Pinpoint the cell where the given text exists, returning its [x, y] midpoint coordinate. 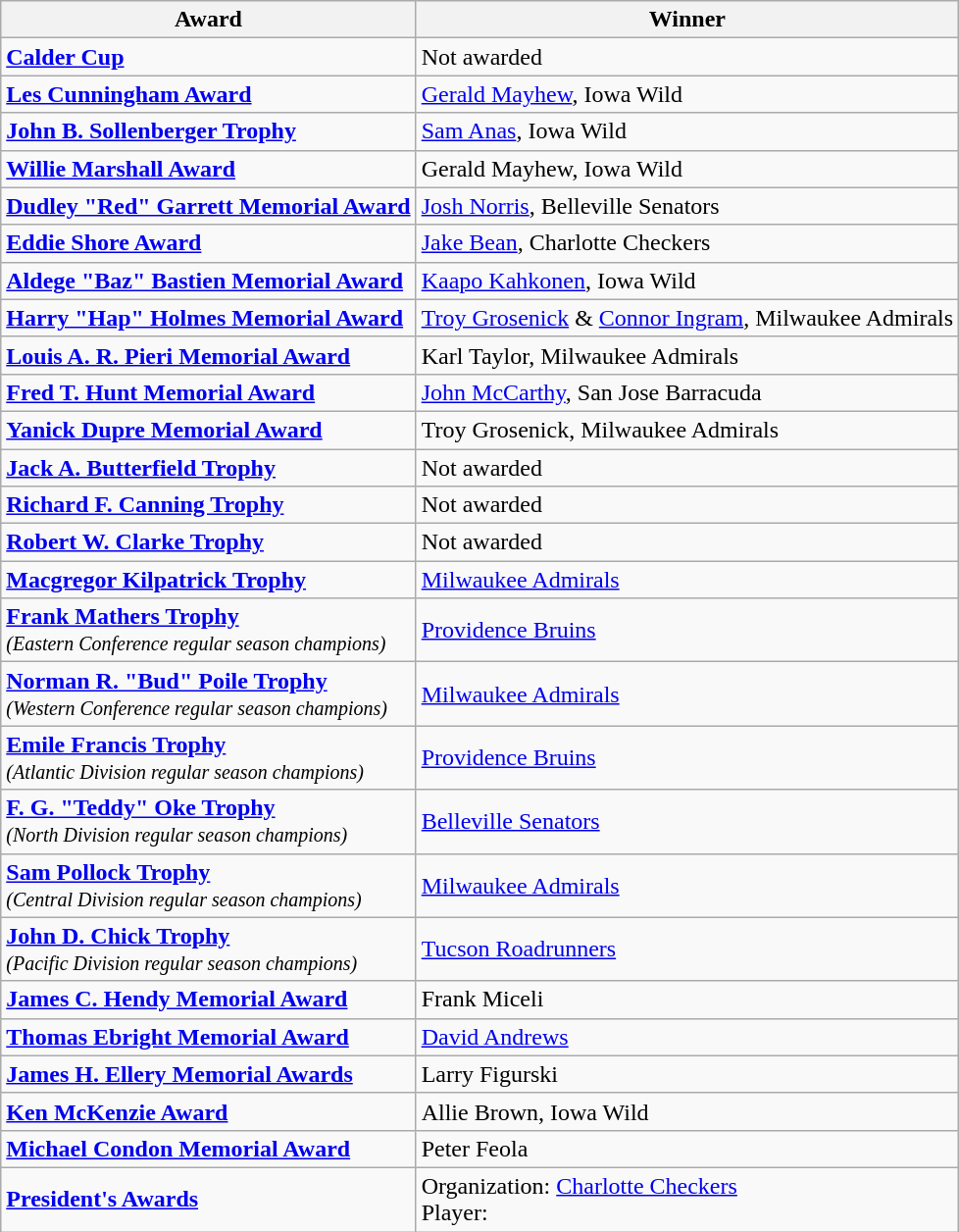
Frank Miceli [686, 1000]
Kaapo Kahkonen, Iowa Wild [686, 281]
Ken McKenzie Award [208, 1111]
Thomas Ebright Memorial Award [208, 1037]
John D. Chick Trophy(Pacific Division regular season champions) [208, 950]
Peter Feola [686, 1149]
Richard F. Canning Trophy [208, 505]
Belleville Senators [686, 822]
Norman R. "Bud" Poile Trophy(Western Conference regular season champions) [208, 694]
Award [208, 20]
President's Awards [208, 1199]
Josh Norris, Belleville Senators [686, 206]
John McCarthy, San Jose Barracuda [686, 392]
Larry Figurski [686, 1074]
Jack A. Butterfield Trophy [208, 468]
Sam Anas, Iowa Wild [686, 131]
Emile Francis Trophy (Atlantic Division regular season champions) [208, 757]
Frank Mathers Trophy(Eastern Conference regular season champions) [208, 630]
F. G. "Teddy" Oke Trophy(North Division regular season champions) [208, 822]
Calder Cup [208, 57]
Yanick Dupre Memorial Award [208, 430]
Dudley "Red" Garrett Memorial Award [208, 206]
Tucson Roadrunners [686, 950]
Harry "Hap" Holmes Memorial Award [208, 318]
Les Cunningham Award [208, 94]
Michael Condon Memorial Award [208, 1149]
Louis A. R. Pieri Memorial Award [208, 355]
Karl Taylor, Milwaukee Admirals [686, 355]
Aldege "Baz" Bastien Memorial Award [208, 281]
Fred T. Hunt Memorial Award [208, 392]
Troy Grosenick & Connor Ingram, Milwaukee Admirals [686, 318]
Eddie Shore Award [208, 243]
James C. Hendy Memorial Award [208, 1000]
Sam Pollock Trophy(Central Division regular season champions) [208, 885]
Jake Bean, Charlotte Checkers [686, 243]
Allie Brown, Iowa Wild [686, 1111]
Willie Marshall Award [208, 169]
James H. Ellery Memorial Awards [208, 1074]
Troy Grosenick, Milwaukee Admirals [686, 430]
Winner [686, 20]
David Andrews [686, 1037]
John B. Sollenberger Trophy [208, 131]
Organization: Charlotte CheckersPlayer: [686, 1199]
Macgregor Kilpatrick Trophy [208, 580]
Robert W. Clarke Trophy [208, 542]
